Return the [x, y] coordinate for the center point of the cell that contains the specified text.  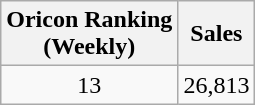
Oricon Ranking(Weekly) [90, 34]
Sales [216, 34]
26,813 [216, 85]
13 [90, 85]
